Scan for the cell matching the given text and deliver its (x, y) coordinate at center. 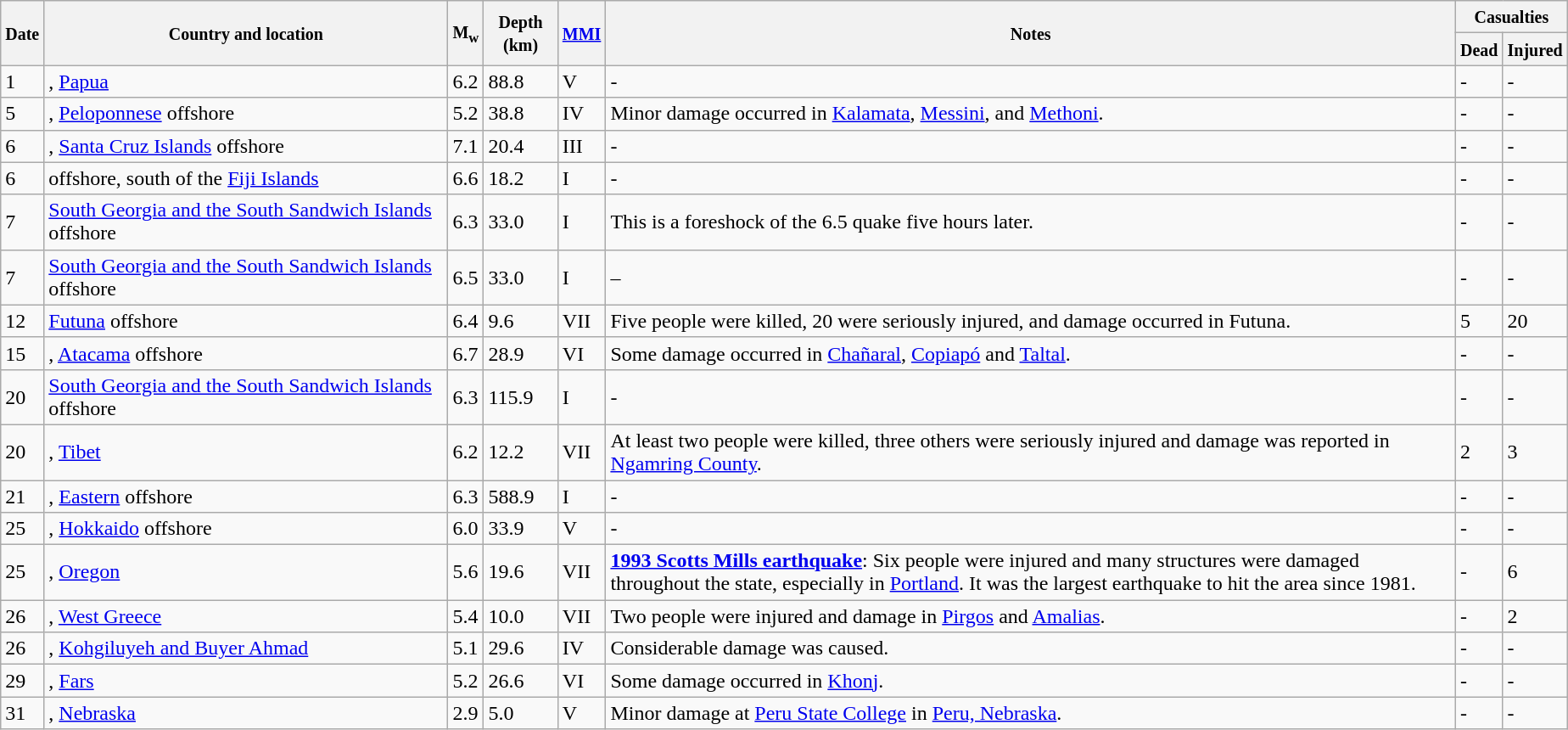
31 (22, 713)
115.9 (521, 397)
18.2 (521, 178)
Date (22, 33)
III (582, 146)
10.0 (521, 616)
38.8 (521, 114)
, Peloponnese offshore (246, 114)
21 (22, 497)
, Santa Cruz Islands offshore (246, 146)
9.6 (521, 321)
28.9 (521, 353)
, West Greece (246, 616)
, Atacama offshore (246, 353)
29.6 (521, 649)
19.6 (521, 572)
Futuna offshore (246, 321)
5.4 (466, 616)
At least two people were killed, three others were seriously injured and damage was reported in Ngamring County. (1031, 452)
Minor damage at Peru State College in Peru, Nebraska. (1031, 713)
– (1031, 277)
, Eastern offshore (246, 497)
, Hokkaido offshore (246, 529)
15 (22, 353)
6.0 (466, 529)
5.0 (521, 713)
7.1 (466, 146)
2.9 (466, 713)
Dead (1479, 49)
6.7 (466, 353)
1 (22, 81)
Two people were injured and damage in Pirgos and Amalias. (1031, 616)
Considerable damage was caused. (1031, 649)
offshore, south of the Fiji Islands (246, 178)
Injured (1535, 49)
Country and location (246, 33)
This is a foreshock of the 6.5 quake five hours later. (1031, 222)
Some damage occurred in Chañaral, Copiapó and Taltal. (1031, 353)
, Fars (246, 681)
Minor damage occurred in Kalamata, Messini, and Methoni. (1031, 114)
Some damage occurred in Khonj. (1031, 681)
Notes (1031, 33)
Mw (466, 33)
5.6 (466, 572)
, Papua (246, 81)
, Kohgiluyeh and Buyer Ahmad (246, 649)
MMI (582, 33)
6.6 (466, 178)
6.5 (466, 277)
, Oregon (246, 572)
, Tibet (246, 452)
88.8 (521, 81)
20.4 (521, 146)
33.9 (521, 529)
29 (22, 681)
Five people were killed, 20 were seriously injured, and damage occurred in Futuna. (1031, 321)
5.1 (466, 649)
, Nebraska (246, 713)
Casualties (1511, 17)
12 (22, 321)
6.4 (466, 321)
12.2 (521, 452)
Depth (km) (521, 33)
588.9 (521, 497)
26.6 (521, 681)
3 (1535, 452)
